Determine the [X, Y] coordinate at the center of the cell enclosing the given text.  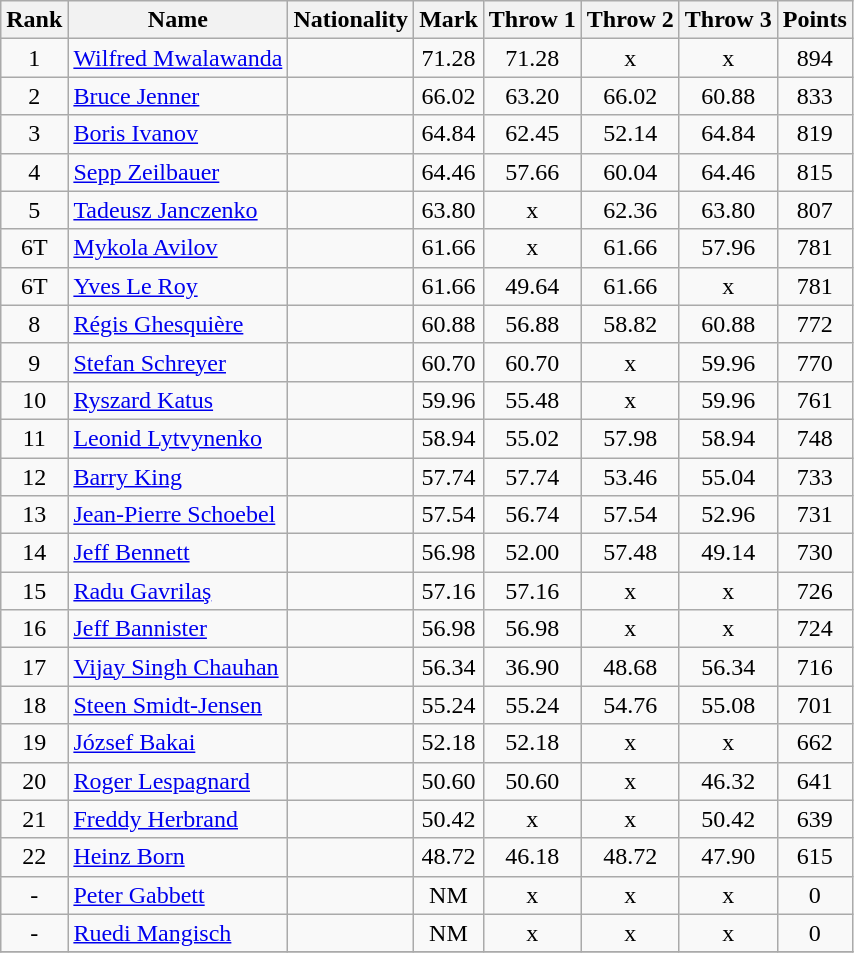
Jeff Bennett [178, 553]
Roger Lespagnard [178, 781]
56.88 [532, 324]
Ryszard Katus [178, 400]
Stefan Schreyer [178, 362]
48.68 [630, 667]
60.04 [630, 172]
52.00 [532, 553]
Jeff Bannister [178, 629]
641 [814, 781]
Nationality [351, 20]
Freddy Herbrand [178, 819]
Barry King [178, 477]
Rank [34, 20]
52.96 [728, 515]
56.74 [532, 515]
54.76 [630, 705]
49.14 [728, 553]
615 [814, 857]
36.90 [532, 667]
Yves Le Roy [178, 286]
Name [178, 20]
46.18 [532, 857]
Boris Ivanov [178, 134]
47.90 [728, 857]
55.04 [728, 477]
Sepp Zeilbauer [178, 172]
20 [34, 781]
16 [34, 629]
15 [34, 591]
46.32 [728, 781]
52.14 [630, 134]
Vijay Singh Chauhan [178, 667]
807 [814, 210]
Radu Gavrilaş [178, 591]
4 [34, 172]
Ruedi Mangisch [178, 933]
10 [34, 400]
Steen Smidt-Jensen [178, 705]
Throw 1 [532, 20]
58.82 [630, 324]
9 [34, 362]
55.48 [532, 400]
14 [34, 553]
57.66 [532, 172]
62.45 [532, 134]
Wilfred Mwalawanda [178, 58]
770 [814, 362]
Tadeusz Janczenko [178, 210]
730 [814, 553]
894 [814, 58]
Mark [449, 20]
57.98 [630, 438]
62.36 [630, 210]
731 [814, 515]
49.64 [532, 286]
Régis Ghesquière [178, 324]
Throw 2 [630, 20]
Points [814, 20]
639 [814, 819]
Throw 3 [728, 20]
Leonid Lytvynenko [178, 438]
53.46 [630, 477]
55.02 [532, 438]
12 [34, 477]
József Bakai [178, 743]
17 [34, 667]
19 [34, 743]
22 [34, 857]
11 [34, 438]
Jean-Pierre Schoebel [178, 515]
57.96 [728, 248]
815 [814, 172]
1 [34, 58]
701 [814, 705]
662 [814, 743]
57.48 [630, 553]
748 [814, 438]
772 [814, 324]
Mykola Avilov [178, 248]
Bruce Jenner [178, 96]
2 [34, 96]
Peter Gabbett [178, 895]
8 [34, 324]
13 [34, 515]
724 [814, 629]
761 [814, 400]
55.08 [728, 705]
726 [814, 591]
5 [34, 210]
819 [814, 134]
Heinz Born [178, 857]
733 [814, 477]
21 [34, 819]
63.20 [532, 96]
716 [814, 667]
18 [34, 705]
3 [34, 134]
833 [814, 96]
